Capture the cell that displays the provided text and extract its [x, y] central coordinate. 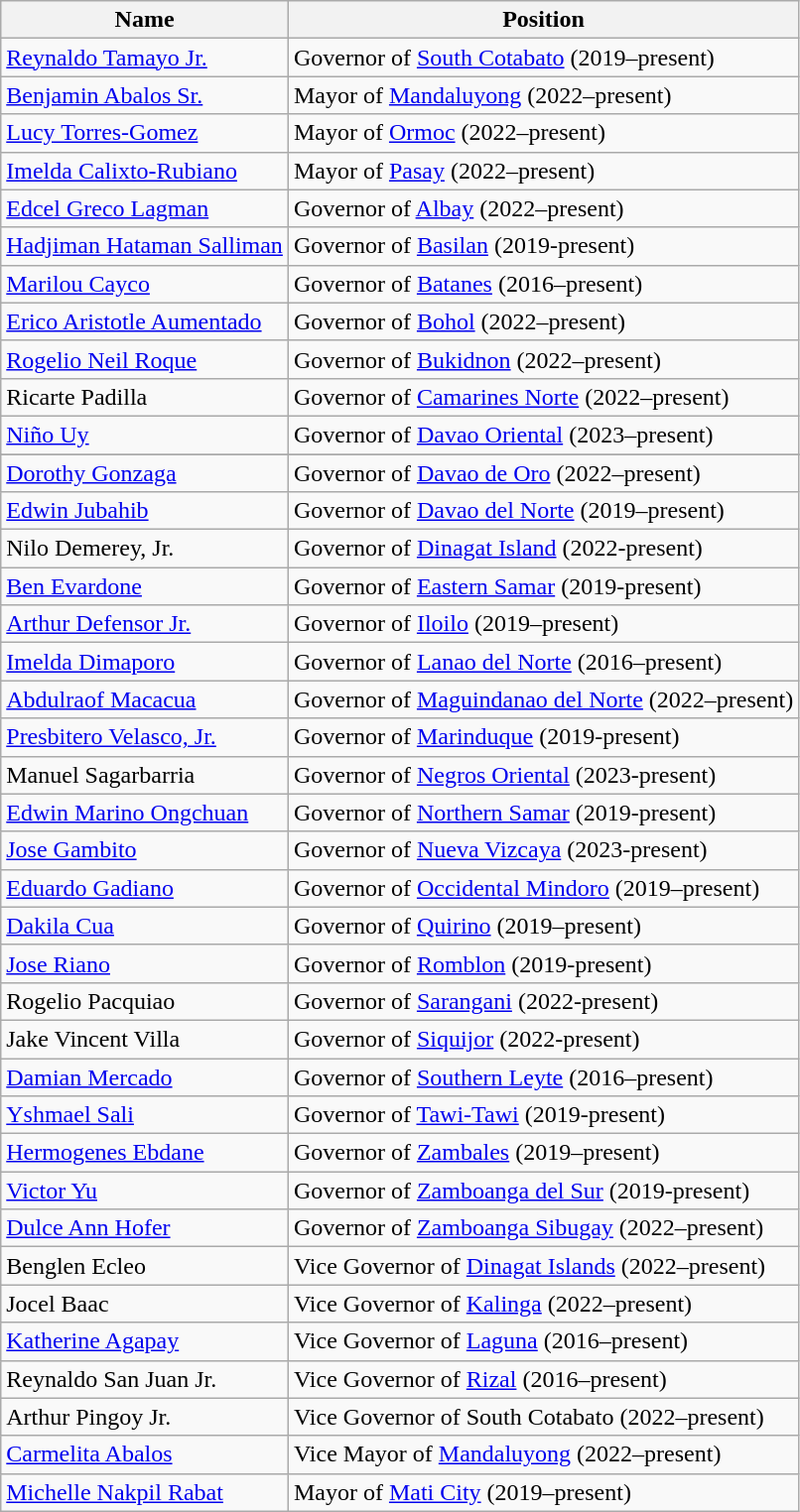
Imelda Calixto-Rubiano [145, 171]
Yshmael Sali [145, 1115]
Dulce Ann Hofer [145, 1228]
Governor of Camarines Norte (2022–present) [543, 397]
Dakila Cua [145, 926]
Position [543, 20]
Edwin Jubahib [145, 511]
Governor of Davao del Norte (2019–present) [543, 511]
Manuel Sagarbarria [145, 775]
Governor of Southern Leyte (2016–present) [543, 1076]
Governor of Occidental Mindoro (2019–present) [543, 888]
Vice Governor of Laguna (2016–present) [543, 1341]
Governor of Nueva Vizcaya (2023-present) [543, 850]
Michelle Nakpil Rabat [145, 1492]
Ricarte Padilla [145, 397]
Jake Vincent Villa [145, 1039]
Governor of Albay (2022–present) [543, 208]
Reynaldo Tamayo Jr. [145, 58]
Governor of Tawi-Tawi (2019-present) [543, 1115]
Mayor of Mandaluyong (2022–present) [543, 95]
Governor of Basilan (2019-present) [543, 246]
Hadjiman Hataman Salliman [145, 246]
Hermogenes Ebdane [145, 1153]
Governor of Maguindanao del Norte (2022–present) [543, 699]
Governor of Batanes (2016–present) [543, 284]
Victor Yu [145, 1191]
Governor of Zambales (2019–present) [543, 1153]
Governor of Romblon (2019-present) [543, 963]
Benjamin Abalos Sr. [145, 95]
Name [145, 20]
Abdulraof Macacua [145, 699]
Damian Mercado [145, 1076]
Edcel Greco Lagman [145, 208]
Marilou Cayco [145, 284]
Jocel Baac [145, 1304]
Vice Governor of Kalinga (2022–present) [543, 1304]
Governor of Northern Samar (2019-present) [543, 813]
Mayor of Mati City (2019–present) [543, 1492]
Vice Governor of Dinagat Islands (2022–present) [543, 1266]
Governor of Bukidnon (2022–present) [543, 359]
Governor of Bohol (2022–present) [543, 321]
Niño Uy [145, 435]
Katherine Agapay [145, 1341]
Ben Evardone [145, 586]
Nilo Demerey, Jr. [145, 549]
Governor of South Cotabato (2019–present) [543, 58]
Governor of Sarangani (2022-present) [543, 1001]
Dorothy Gonzaga [145, 473]
Presbitero Velasco, Jr. [145, 737]
Arthur Defensor Jr. [145, 624]
Mayor of Ormoc (2022–present) [543, 133]
Eduardo Gadiano [145, 888]
Governor of Eastern Samar (2019-present) [543, 586]
Governor of Davao Oriental (2023–present) [543, 435]
Lucy Torres-Gomez [145, 133]
Governor of Marinduque (2019-present) [543, 737]
Governor of Siquijor (2022-present) [543, 1039]
Governor of Davao de Oro (2022–present) [543, 473]
Governor of Dinagat Island (2022-present) [543, 549]
Vice Mayor of Mandaluyong (2022–present) [543, 1454]
Mayor of Pasay (2022–present) [543, 171]
Governor of Lanao del Norte (2016–present) [543, 662]
Rogelio Neil Roque [145, 359]
Governor of Quirino (2019–present) [543, 926]
Benglen Ecleo [145, 1266]
Governor of Zamboanga del Sur (2019-present) [543, 1191]
Governor of Negros Oriental (2023-present) [543, 775]
Jose Riano [145, 963]
Rogelio Pacquiao [145, 1001]
Governor of Iloilo (2019–present) [543, 624]
Vice Governor of South Cotabato (2022–present) [543, 1417]
Reynaldo San Juan Jr. [145, 1379]
Vice Governor of Rizal (2016–present) [543, 1379]
Governor of Zamboanga Sibugay (2022–present) [543, 1228]
Erico Aristotle Aumentado [145, 321]
Edwin Marino Ongchuan [145, 813]
Jose Gambito [145, 850]
Arthur Pingoy Jr. [145, 1417]
Carmelita Abalos [145, 1454]
Imelda Dimaporo [145, 662]
